For the text-containing cell, return its midpoint in [x, y] coordinate format. 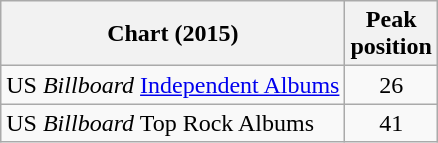
41 [391, 123]
26 [391, 85]
Chart (2015) [173, 34]
US Billboard Independent Albums [173, 85]
Peakposition [391, 34]
US Billboard Top Rock Albums [173, 123]
